Extract the (x, y) coordinate from the center of the cell holding the provided text.  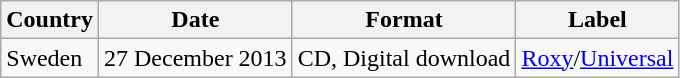
Country (50, 20)
CD, Digital download (404, 58)
Label (598, 20)
Roxy/Universal (598, 58)
Date (195, 20)
27 December 2013 (195, 58)
Format (404, 20)
Sweden (50, 58)
